Identify which cell holds the provided text, then report its [X, Y] central coordinate. 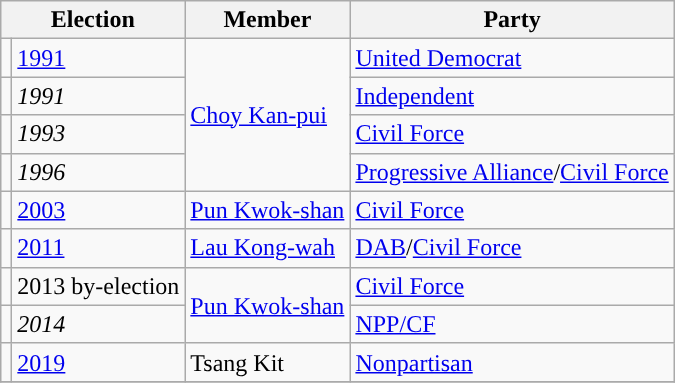
2013 by-election [98, 286]
Election [93, 20]
Member [268, 20]
1993 [98, 134]
Nonpartisan [512, 362]
United Democrat [512, 58]
Tsang Kit [268, 362]
2019 [98, 362]
2011 [98, 248]
Party [512, 20]
Independent [512, 96]
2014 [98, 324]
DAB/Civil Force [512, 248]
Progressive Alliance/Civil Force [512, 172]
NPP/CF [512, 324]
2003 [98, 210]
1996 [98, 172]
Lau Kong-wah [268, 248]
Choy Kan-pui [268, 115]
